Return the (X, Y) coordinate for the center point of the cell that contains the specified text.  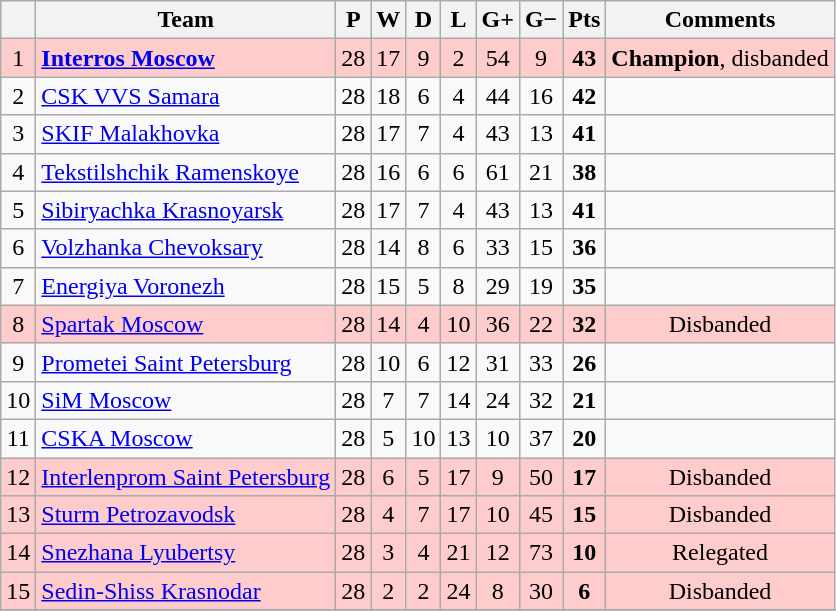
61 (498, 172)
19 (540, 286)
73 (540, 553)
44 (498, 96)
CSK VVS Samara (186, 96)
18 (388, 96)
L (458, 20)
Volzhanka Chevoksary (186, 248)
G+ (498, 20)
Interlenprom Saint Petersburg (186, 477)
Comments (720, 20)
Prometei Saint Petersburg (186, 362)
Sibiryachka Krasnoyarsk (186, 210)
CSKA Moscow (186, 438)
26 (584, 362)
Relegated (720, 553)
W (388, 20)
30 (540, 591)
31 (498, 362)
22 (540, 324)
35 (584, 286)
Champion, disbanded (720, 58)
11 (18, 438)
P (354, 20)
37 (540, 438)
G− (540, 20)
Tekstilshchik Ramenskoye (186, 172)
20 (584, 438)
54 (498, 58)
SiM Moscow (186, 400)
42 (584, 96)
29 (498, 286)
Sturm Petrozavodsk (186, 515)
D (424, 20)
45 (540, 515)
50 (540, 477)
Energiya Voronezh (186, 286)
38 (584, 172)
1 (18, 58)
Sedin-Shiss Krasnodar (186, 591)
Spartak Moscow (186, 324)
Snezhana Lyubertsy (186, 553)
SKIF Malakhovka (186, 134)
Team (186, 20)
Interros Moscow (186, 58)
Pts (584, 20)
